Search for the cell housing the specified text and yield its (x, y) center coordinate. 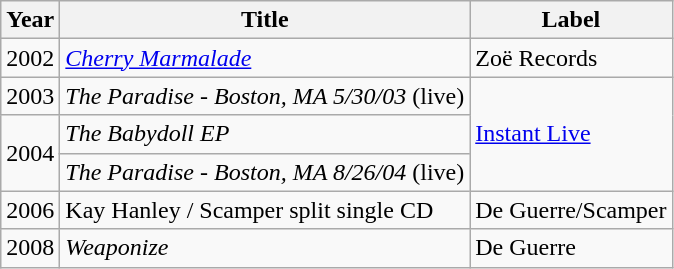
Title (265, 20)
Instant Live (571, 134)
2004 (30, 153)
2003 (30, 96)
2008 (30, 248)
De Guerre (571, 248)
The Paradise - Boston, MA 5/30/03 (live) (265, 96)
Year (30, 20)
De Guerre/Scamper (571, 210)
Label (571, 20)
Zoë Records (571, 58)
The Paradise - Boston, MA 8/26/04 (live) (265, 172)
Cherry Marmalade (265, 58)
2002 (30, 58)
2006 (30, 210)
Kay Hanley / Scamper split single CD (265, 210)
The Babydoll EP (265, 134)
Weaponize (265, 248)
